Provide the [x, y] coordinate of the cell's center where the given text is located.  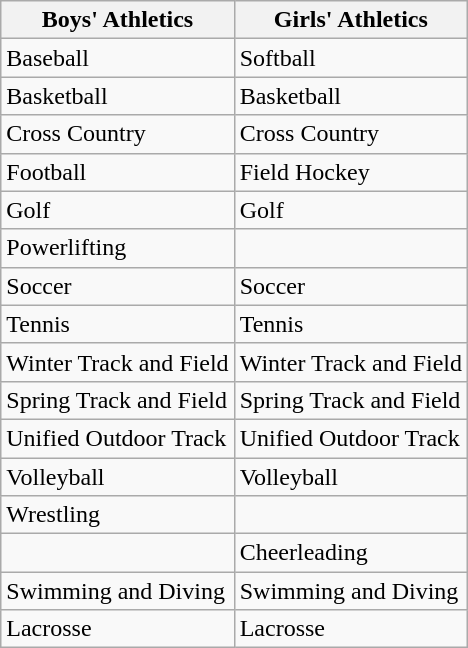
Softball [350, 58]
Football [118, 172]
Girls' Athletics [350, 20]
Field Hockey [350, 172]
Baseball [118, 58]
Powerlifting [118, 248]
Boys' Athletics [118, 20]
Cheerleading [350, 553]
Wrestling [118, 515]
